Return (X, Y) of the center of cell containing provided text 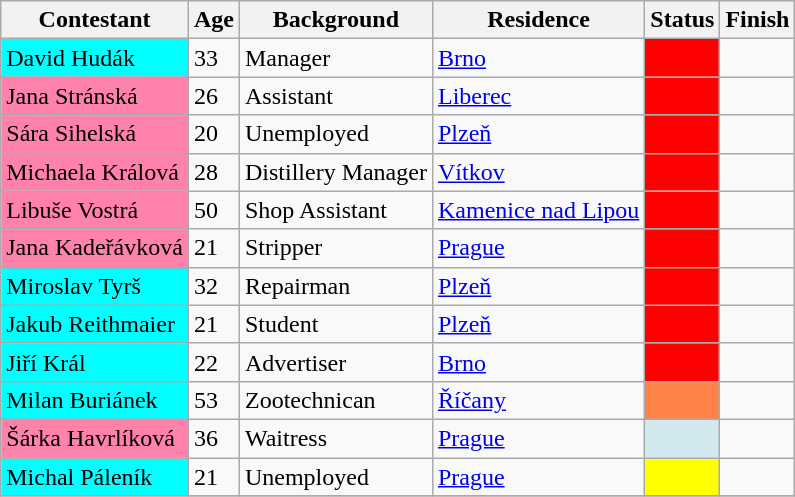
53 (214, 400)
Miroslav Tyrš (95, 286)
Background (336, 20)
28 (214, 172)
Říčany (538, 400)
Jana Stránská (95, 96)
Repairman (336, 286)
Michaela Králová (95, 172)
50 (214, 210)
Michal Páleník (95, 477)
36 (214, 438)
Age (214, 20)
Distillery Manager (336, 172)
Jiří Král (95, 362)
33 (214, 58)
Shop Assistant (336, 210)
Vítkov (538, 172)
Milan Buriánek (95, 400)
Libuše Vostrá (95, 210)
Jakub Reithmaier (95, 324)
Zootechnican (336, 400)
26 (214, 96)
Jana Kadeřávková (95, 248)
22 (214, 362)
Advertiser (336, 362)
Kamenice nad Lipou (538, 210)
Manager (336, 58)
Stripper (336, 248)
Assistant (336, 96)
Contestant (95, 20)
20 (214, 134)
Šárka Havrlíková (95, 438)
Sára Sihelská (95, 134)
Finish (758, 20)
Waitress (336, 438)
Liberec (538, 96)
Status (682, 20)
David Hudák (95, 58)
Student (336, 324)
Residence (538, 20)
32 (214, 286)
